Identify which cell holds the provided text, then report its [X, Y] central coordinate. 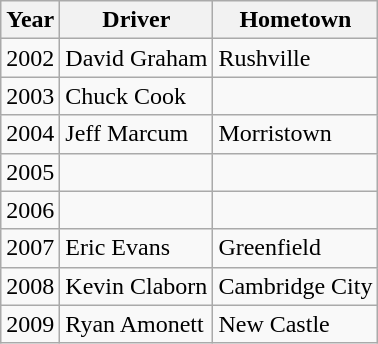
2007 [30, 248]
Greenfield [296, 248]
Rushville [296, 58]
Year [30, 20]
Driver [136, 20]
2004 [30, 134]
2005 [30, 172]
2009 [30, 324]
Morristown [296, 134]
2008 [30, 286]
2003 [30, 96]
2006 [30, 210]
Hometown [296, 20]
David Graham [136, 58]
Eric Evans [136, 248]
Cambridge City [296, 286]
2002 [30, 58]
Chuck Cook [136, 96]
Jeff Marcum [136, 134]
New Castle [296, 324]
Kevin Claborn [136, 286]
Ryan Amonett [136, 324]
